Detect which cell encompasses the target text, then output its [X, Y] center coordinate. 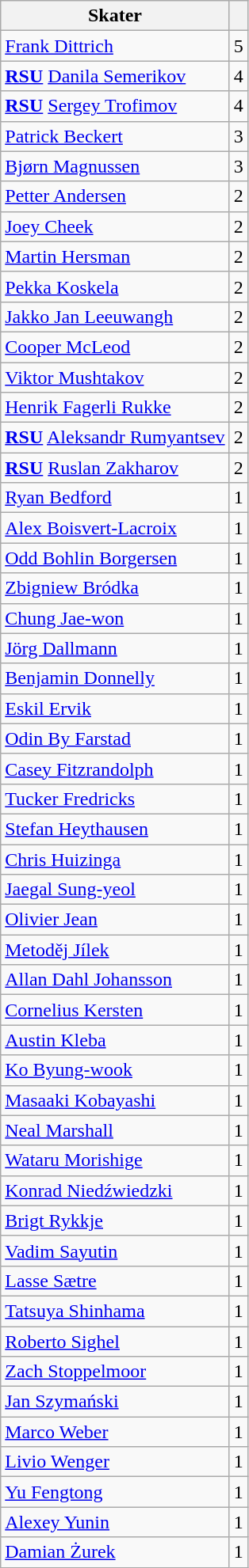
Konrad Niedźwiedzki [115, 1190]
Zach Stoppelmoor [115, 1372]
Yu Fengtong [115, 1492]
Odd Bohlin Borgersen [115, 558]
RSU Aleksandr Rumyantsev [115, 438]
Stefan Heythausen [115, 829]
Joey Cheek [115, 226]
Benjamin Donnelly [115, 678]
Roberto Sighel [115, 1342]
Martin Hersman [115, 256]
Cornelius Kersten [115, 1010]
Petter Andersen [115, 196]
Tucker Fredricks [115, 799]
Cooper McLeod [115, 347]
Damian Żurek [115, 1552]
Masaaki Kobayashi [115, 1100]
Zbigniew Bródka [115, 588]
Chung Jae-won [115, 618]
Olivier Jean [115, 920]
Wataru Morishige [115, 1160]
5 [238, 46]
Bjørn Magnussen [115, 166]
Skater [115, 16]
Alexey Yunin [115, 1522]
Neal Marshall [115, 1130]
Metoděj Jílek [115, 950]
Casey Fitzrandolph [115, 769]
RSU Danila Semerikov [115, 76]
Brigt Rykkje [115, 1221]
Ryan Bedford [115, 498]
Odin By Farstad [115, 738]
Ko Byung-wook [115, 1070]
Eskil Ervik [115, 708]
Chris Huizinga [115, 859]
Jaegal Sung-yeol [115, 890]
Livio Wenger [115, 1462]
Austin Kleba [115, 1040]
Lasse Sætre [115, 1281]
Jan Szymański [115, 1402]
Marco Weber [115, 1432]
Jakko Jan Leeuwangh [115, 317]
Henrik Fagerli Rukke [115, 408]
RSU Ruslan Zakharov [115, 468]
Vadim Sayutin [115, 1251]
Viktor Mushtakov [115, 378]
Patrick Beckert [115, 136]
Alex Boisvert-Lacroix [115, 528]
Tatsuya Shinhama [115, 1311]
RSU Sergey Trofimov [115, 106]
Frank Dittrich [115, 46]
Pekka Koskela [115, 287]
Jörg Dallmann [115, 648]
Allan Dahl Johansson [115, 980]
